From the cell containing the given text, extract its center point as (x, y) coordinate. 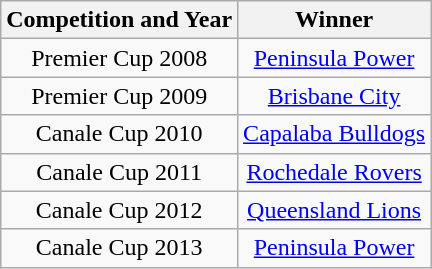
Capalaba Bulldogs (334, 134)
Competition and Year (120, 20)
Canale Cup 2010 (120, 134)
Queensland Lions (334, 210)
Brisbane City (334, 96)
Canale Cup 2011 (120, 172)
Canale Cup 2012 (120, 210)
Winner (334, 20)
Rochedale Rovers (334, 172)
Canale Cup 2013 (120, 248)
Premier Cup 2009 (120, 96)
Premier Cup 2008 (120, 58)
